Provide the [X, Y] coordinate of the cell's center where the given text is located.  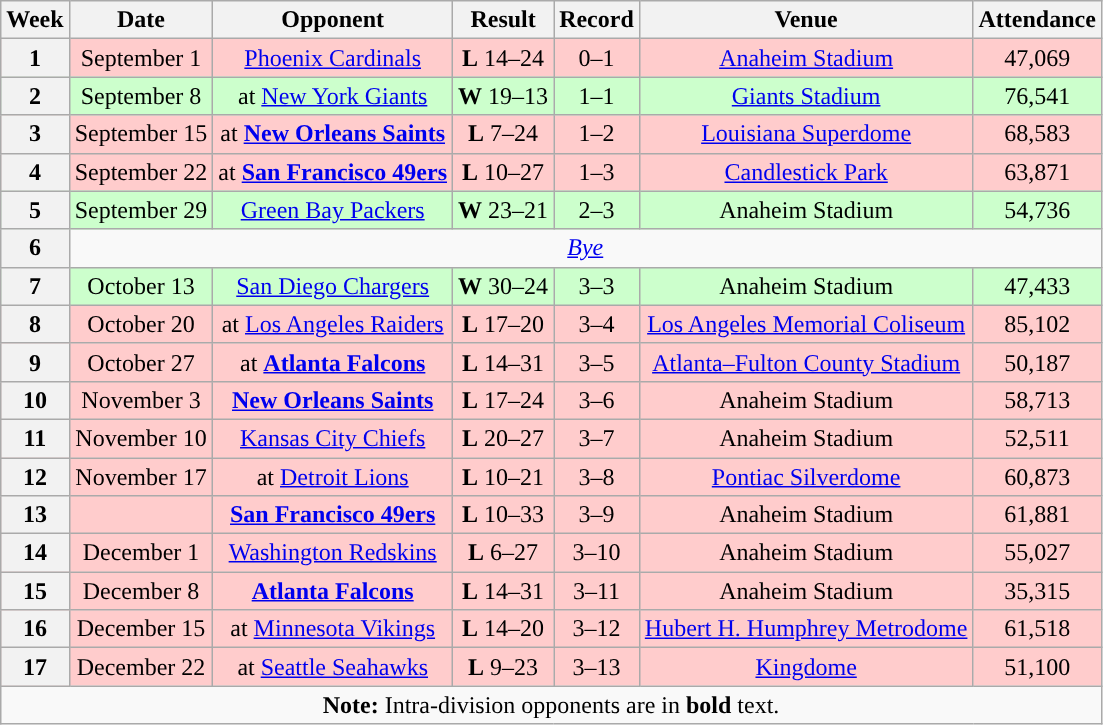
Los Angeles Memorial Coliseum [806, 324]
L 14–24 [504, 58]
San Diego Chargers [333, 286]
Note: Intra-division opponents are in bold text. [552, 705]
W 19–13 [504, 96]
Week [35, 20]
November 10 [141, 438]
58,713 [1037, 400]
60,873 [1037, 477]
3–13 [597, 667]
50,187 [1037, 362]
September 22 [141, 172]
Washington Redskins [333, 553]
63,871 [1037, 172]
54,736 [1037, 210]
W 30–24 [504, 286]
3–6 [597, 400]
L 7–24 [504, 134]
3–11 [597, 591]
3–4 [597, 324]
47,433 [1037, 286]
10 [35, 400]
Kansas City Chiefs [333, 438]
at Minnesota Vikings [333, 629]
Venue [806, 20]
at New Orleans Saints [333, 134]
Atlanta Falcons [333, 591]
9 [35, 362]
0–1 [597, 58]
December 8 [141, 591]
51,100 [1037, 667]
3–8 [597, 477]
L 14–20 [504, 629]
3–12 [597, 629]
December 15 [141, 629]
September 29 [141, 210]
3–10 [597, 553]
16 [35, 629]
3 [35, 134]
October 20 [141, 324]
1–1 [597, 96]
at Los Angeles Raiders [333, 324]
14 [35, 553]
61,881 [1037, 515]
December 22 [141, 667]
L 17–20 [504, 324]
3–7 [597, 438]
Atlanta–Fulton County Stadium [806, 362]
1–2 [597, 134]
December 1 [141, 553]
L 10–21 [504, 477]
L 6–27 [504, 553]
3–9 [597, 515]
Date [141, 20]
Phoenix Cardinals [333, 58]
Candlestick Park [806, 172]
September 15 [141, 134]
Bye [585, 248]
Louisiana Superdome [806, 134]
Kingdome [806, 667]
at Seattle Seahawks [333, 667]
61,518 [1037, 629]
New Orleans Saints [333, 400]
8 [35, 324]
Opponent [333, 20]
L 10–33 [504, 515]
15 [35, 591]
Green Bay Packers [333, 210]
2 [35, 96]
3–3 [597, 286]
6 [35, 248]
October 27 [141, 362]
Attendance [1037, 20]
1 [35, 58]
11 [35, 438]
76,541 [1037, 96]
L 10–27 [504, 172]
September 8 [141, 96]
L 9–23 [504, 667]
13 [35, 515]
at New York Giants [333, 96]
September 1 [141, 58]
35,315 [1037, 591]
October 13 [141, 286]
San Francisco 49ers [333, 515]
Result [504, 20]
3–5 [597, 362]
L 17–24 [504, 400]
2–3 [597, 210]
November 3 [141, 400]
5 [35, 210]
Record [597, 20]
Giants Stadium [806, 96]
17 [35, 667]
68,583 [1037, 134]
55,027 [1037, 553]
November 17 [141, 477]
1–3 [597, 172]
at Atlanta Falcons [333, 362]
4 [35, 172]
85,102 [1037, 324]
47,069 [1037, 58]
12 [35, 477]
at Detroit Lions [333, 477]
Hubert H. Humphrey Metrodome [806, 629]
W 23–21 [504, 210]
at San Francisco 49ers [333, 172]
7 [35, 286]
L 20–27 [504, 438]
Pontiac Silverdome [806, 477]
52,511 [1037, 438]
